Scan for the cell matching the given text and deliver its [x, y] coordinate at center. 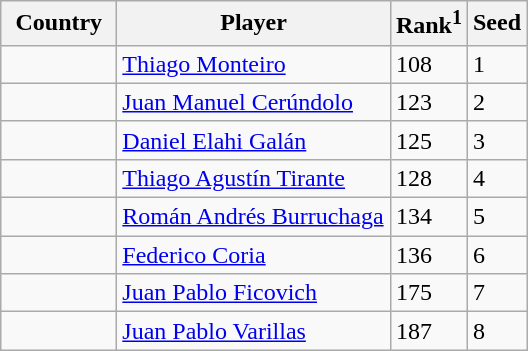
123 [428, 102]
Juan Pablo Varillas [254, 331]
Federico Coria [254, 255]
8 [496, 331]
Seed [496, 24]
1 [496, 64]
5 [496, 217]
187 [428, 331]
Román Andrés Burruchaga [254, 217]
108 [428, 64]
2 [496, 102]
Daniel Elahi Galán [254, 140]
125 [428, 140]
Juan Pablo Ficovich [254, 293]
Thiago Agustín Tirante [254, 178]
Rank1 [428, 24]
Juan Manuel Cerúndolo [254, 102]
128 [428, 178]
7 [496, 293]
175 [428, 293]
Country [59, 24]
136 [428, 255]
134 [428, 217]
Thiago Monteiro [254, 64]
6 [496, 255]
3 [496, 140]
Player [254, 24]
4 [496, 178]
